Capture the cell that displays the provided text and extract its (x, y) central coordinate. 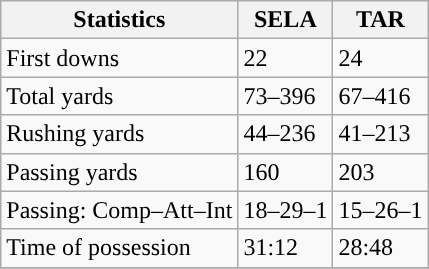
Passing yards (120, 172)
41–213 (380, 134)
73–396 (286, 96)
Statistics (120, 20)
TAR (380, 20)
31:12 (286, 248)
Total yards (120, 96)
Time of possession (120, 248)
160 (286, 172)
Passing: Comp–Att–Int (120, 210)
67–416 (380, 96)
24 (380, 58)
203 (380, 172)
Rushing yards (120, 134)
28:48 (380, 248)
22 (286, 58)
18–29–1 (286, 210)
SELA (286, 20)
44–236 (286, 134)
15–26–1 (380, 210)
First downs (120, 58)
